Capture the cell that displays the provided text and extract its (x, y) central coordinate. 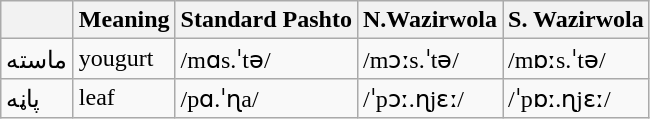
/ˈpɔː.ɳjɛː/ (430, 98)
/ˈpɒː.ɳjɛː/ (576, 98)
/pɑ.ˈɳa/ (266, 98)
yougurt (124, 59)
/mɑs.ˈtə/ (266, 59)
/mɒːs.ˈtə/ (576, 59)
/mɔːs.ˈtə/ (430, 59)
leaf (124, 98)
ماسته (38, 59)
N.Wazirwola (430, 20)
پاڼه (38, 98)
Meaning (124, 20)
S. Wazirwola (576, 20)
Standard Pashto (266, 20)
